Return (X, Y) of the center of cell containing provided text 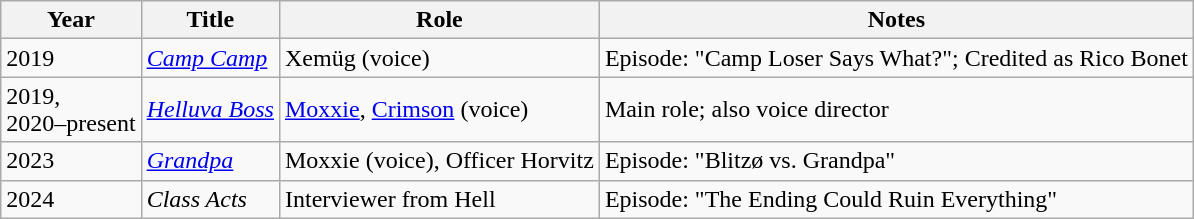
Helluva Boss (210, 110)
2023 (71, 161)
Year (71, 20)
Episode: "Blitzø vs. Grandpa" (896, 161)
Camp Camp (210, 58)
Title (210, 20)
2019,2020–present (71, 110)
2019 (71, 58)
Class Acts (210, 199)
Grandpa (210, 161)
Moxxie, Crimson (voice) (439, 110)
Interviewer from Hell (439, 199)
Episode: "The Ending Could Ruin Everything" (896, 199)
Episode: "Camp Loser Says What?"; Credited as Rico Bonet (896, 58)
Moxxie (voice), Officer Horvitz (439, 161)
Role (439, 20)
Main role; also voice director (896, 110)
2024 (71, 199)
Notes (896, 20)
Xemüg (voice) (439, 58)
